Search for the cell housing the specified text and yield its [X, Y] center coordinate. 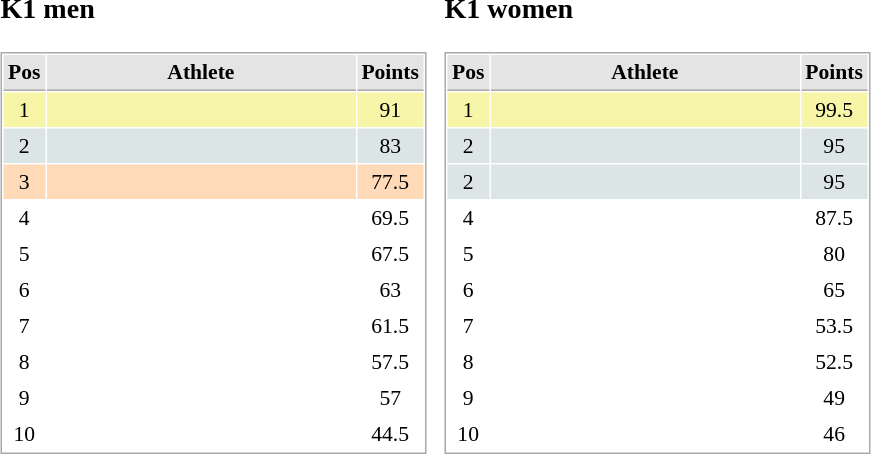
46 [834, 434]
83 [390, 146]
57.5 [390, 362]
77.5 [390, 182]
3 [24, 182]
87.5 [834, 218]
44.5 [390, 434]
57 [390, 398]
63 [390, 290]
99.5 [834, 110]
49 [834, 398]
67.5 [390, 254]
80 [834, 254]
61.5 [390, 326]
69.5 [390, 218]
65 [834, 290]
52.5 [834, 362]
91 [390, 110]
53.5 [834, 326]
